From the cell containing the given text, extract its center point as (x, y) coordinate. 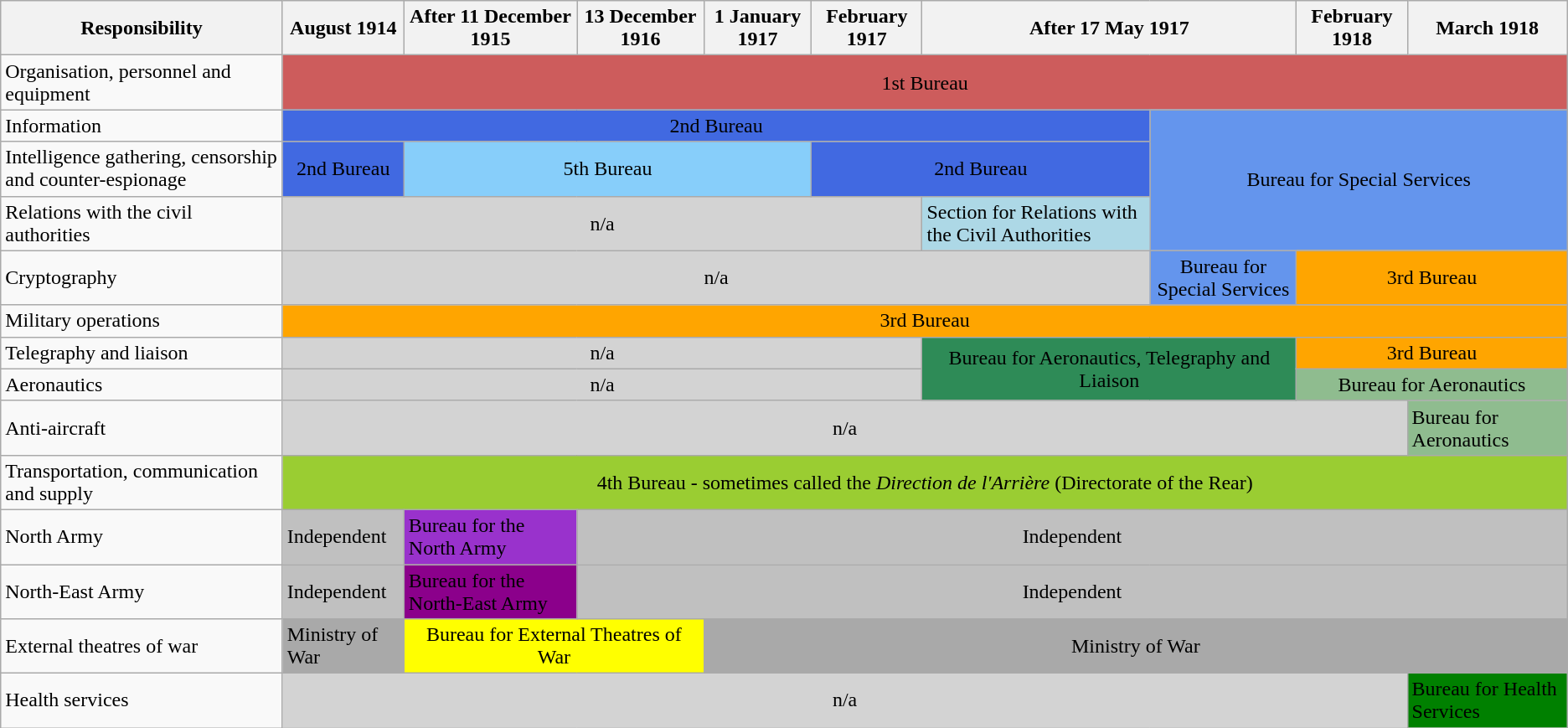
After 17 May 1917 (1109, 28)
Responsibility (142, 28)
Transportation, communication and supply (142, 483)
February 1918 (1352, 28)
1st Bureau (925, 82)
Bureau for External Theatres of War (554, 647)
North Army (142, 536)
Information (142, 126)
Aeronautics (142, 385)
4th Bureau - sometimes called the Direction de l'Arrière (Directorate of the Rear) (925, 483)
Bureau for the North-East Army (490, 591)
Health services (142, 700)
Telegraphy and liaison (142, 353)
5th Bureau (607, 169)
Bureau for Health Services (1488, 700)
March 1918 (1488, 28)
Bureau for Aeronautics, Telegraphy and Liaison (1109, 369)
Military operations (142, 321)
August 1914 (343, 28)
After 11 December 1915 (490, 28)
External theatres of war (142, 647)
Organisation, personnel and equipment (142, 82)
Cryptography (142, 278)
North-East Army (142, 591)
Bureau for the North Army (490, 536)
Relations with the civil authorities (142, 223)
Intelligence gathering, censorship and counter-espionage (142, 169)
February 1917 (867, 28)
1 January 1917 (757, 28)
Anti-aircraft (142, 427)
Section for Relations with the Civil Authorities (1036, 223)
13 December 1916 (641, 28)
